For the text-containing cell, return its midpoint in [X, Y] coordinate format. 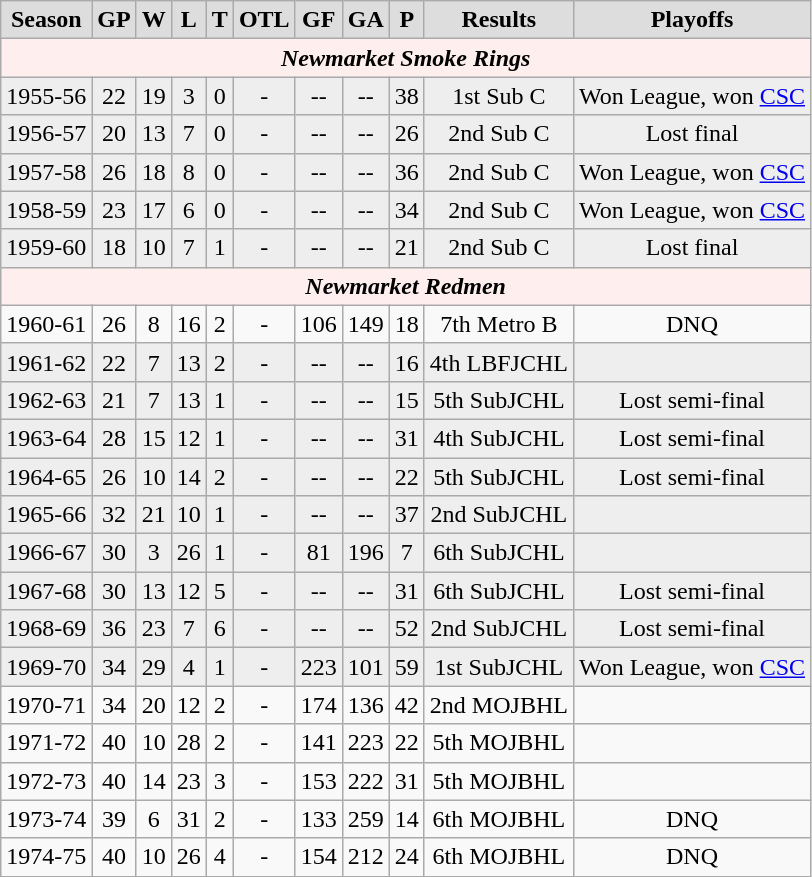
Playoffs [692, 20]
59 [406, 667]
149 [366, 324]
222 [366, 781]
153 [318, 781]
1961-62 [46, 362]
OTL [264, 20]
W [154, 20]
1968-69 [46, 629]
42 [406, 705]
5 [220, 591]
133 [318, 819]
1955-56 [46, 96]
29 [154, 667]
1962-63 [46, 400]
101 [366, 667]
1964-65 [46, 477]
7th Metro B [498, 324]
1958-59 [46, 210]
GP [114, 20]
1973-74 [46, 819]
37 [406, 515]
Season [46, 20]
4th SubJCHL [498, 438]
1956-57 [46, 134]
39 [114, 819]
1970-71 [46, 705]
P [406, 20]
GF [318, 20]
1st SubJCHL [498, 667]
1959-60 [46, 248]
196 [366, 553]
1967-68 [46, 591]
GA [366, 20]
1971-72 [46, 743]
81 [318, 553]
L [188, 20]
19 [154, 96]
52 [406, 629]
1969-70 [46, 667]
24 [406, 857]
2nd MOJBHL [498, 705]
154 [318, 857]
1974-75 [46, 857]
174 [318, 705]
Results [498, 20]
1963-64 [46, 438]
106 [318, 324]
Newmarket Redmen [406, 286]
259 [366, 819]
1957-58 [46, 172]
136 [366, 705]
1960-61 [46, 324]
1966-67 [46, 553]
32 [114, 515]
1st Sub C [498, 96]
1972-73 [46, 781]
T [220, 20]
Newmarket Smoke Rings [406, 58]
38 [406, 96]
141 [318, 743]
4th LBFJCHL [498, 362]
17 [154, 210]
1965-66 [46, 515]
212 [366, 857]
